Scan for the cell matching the given text and deliver its (X, Y) coordinate at center. 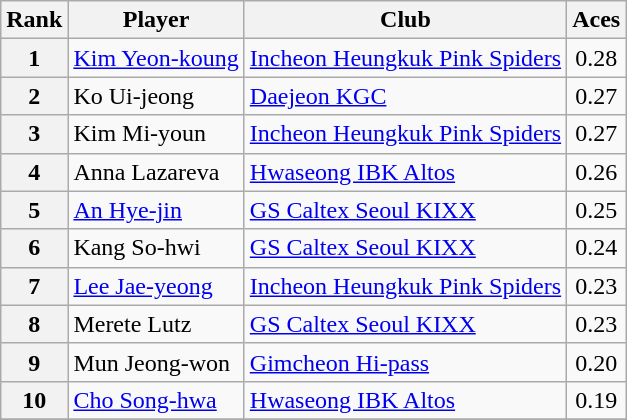
0.24 (596, 248)
2 (34, 96)
Kang So-hwi (156, 248)
Anna Lazareva (156, 172)
Aces (596, 20)
Mun Jeong-won (156, 362)
4 (34, 172)
Gimcheon Hi-pass (405, 362)
0.20 (596, 362)
9 (34, 362)
Ko Ui-jeong (156, 96)
8 (34, 324)
Rank (34, 20)
5 (34, 210)
0.28 (596, 58)
Lee Jae-yeong (156, 286)
Club (405, 20)
6 (34, 248)
Player (156, 20)
7 (34, 286)
10 (34, 400)
0.19 (596, 400)
Cho Song-hwa (156, 400)
An Hye-jin (156, 210)
Merete Lutz (156, 324)
1 (34, 58)
3 (34, 134)
0.25 (596, 210)
Kim Mi-youn (156, 134)
Daejeon KGC (405, 96)
Kim Yeon-koung (156, 58)
0.26 (596, 172)
